Pinpoint the cell where the given text exists, returning its [X, Y] midpoint coordinate. 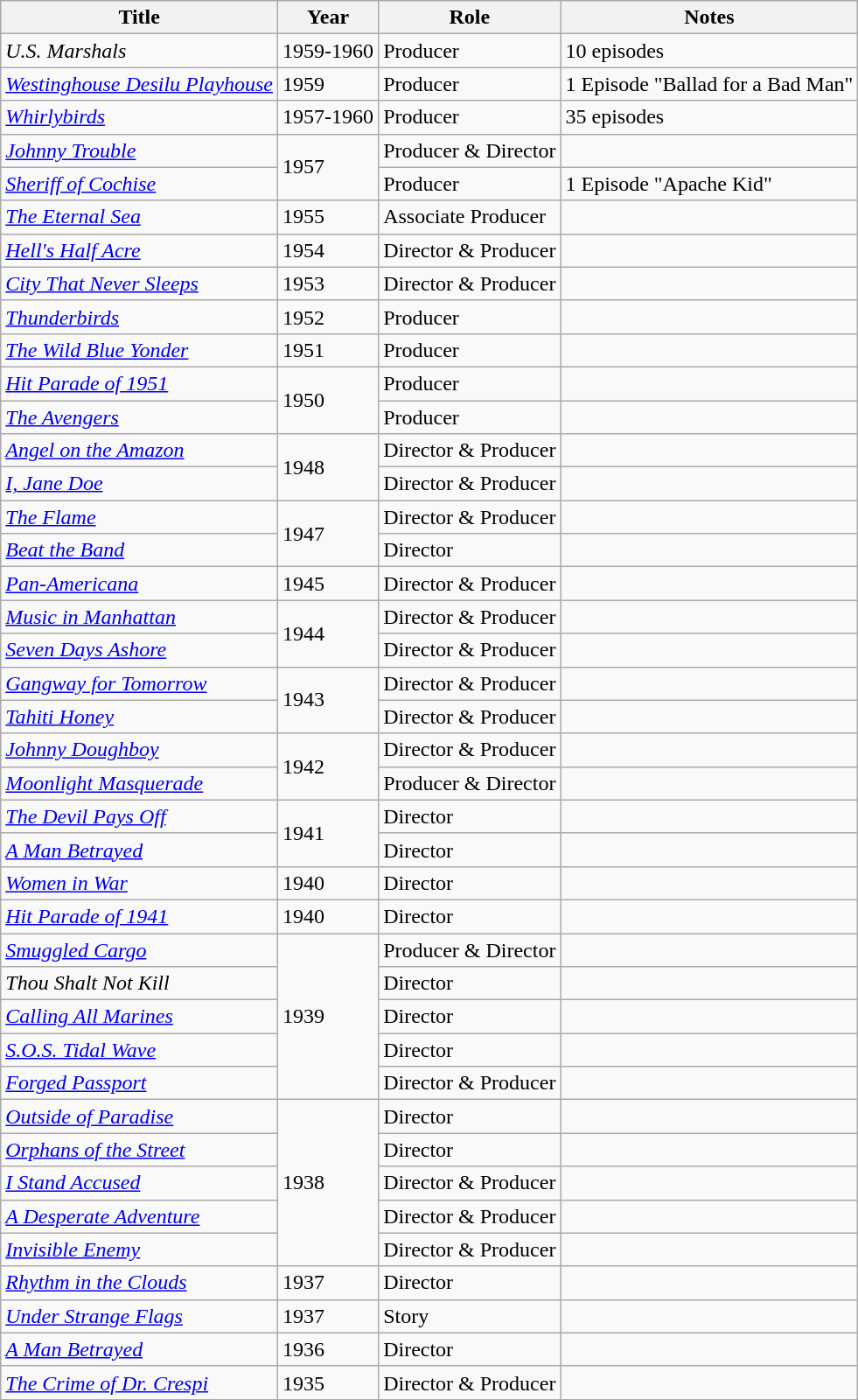
Thou Shalt Not Kill [140, 983]
1952 [329, 317]
Under Strange Flags [140, 1316]
Notes [709, 17]
The Crime of Dr. Crespi [140, 1382]
Tahiti Honey [140, 717]
10 episodes [709, 51]
Pan-Americana [140, 584]
Music in Manhattan [140, 617]
1957 [329, 167]
1941 [329, 833]
S.O.S. Tidal Wave [140, 1050]
The Flame [140, 517]
Associate Producer [470, 217]
1938 [329, 1183]
Johnny Doughboy [140, 750]
U.S. Marshals [140, 51]
A Desperate Adventure [140, 1216]
Hit Parade of 1941 [140, 916]
Hit Parade of 1951 [140, 383]
I Stand Accused [140, 1183]
1943 [329, 700]
Outside of Paradise [140, 1116]
Johnny Trouble [140, 150]
Invisible Enemy [140, 1249]
Beat the Band [140, 550]
Moonlight Masquerade [140, 783]
1935 [329, 1382]
The Devil Pays Off [140, 816]
1945 [329, 584]
The Avengers [140, 417]
Sheriff of Cochise [140, 184]
1936 [329, 1349]
1959 [329, 84]
1 Episode "Apache Kid" [709, 184]
The Wild Blue Yonder [140, 350]
City That Never Sleeps [140, 283]
35 episodes [709, 117]
Role [470, 17]
Year [329, 17]
1954 [329, 250]
I, Jane Doe [140, 484]
1944 [329, 633]
Title [140, 17]
1948 [329, 467]
1947 [329, 534]
1942 [329, 766]
Calling All Marines [140, 1017]
1950 [329, 400]
Seven Days Ashore [140, 650]
Orphans of the Street [140, 1150]
1953 [329, 283]
1957-1960 [329, 117]
Westinghouse Desilu Playhouse [140, 84]
Women in War [140, 883]
Gangway for Tomorrow [140, 683]
1959-1960 [329, 51]
1939 [329, 1016]
Rhythm in the Clouds [140, 1283]
Thunderbirds [140, 317]
Story [470, 1316]
1 Episode "Ballad for a Bad Man" [709, 84]
Forged Passport [140, 1083]
1951 [329, 350]
1955 [329, 217]
Smuggled Cargo [140, 949]
The Eternal Sea [140, 217]
Hell's Half Acre [140, 250]
Whirlybirds [140, 117]
Angel on the Amazon [140, 451]
